From the cell containing the given text, extract its center point as [X, Y] coordinate. 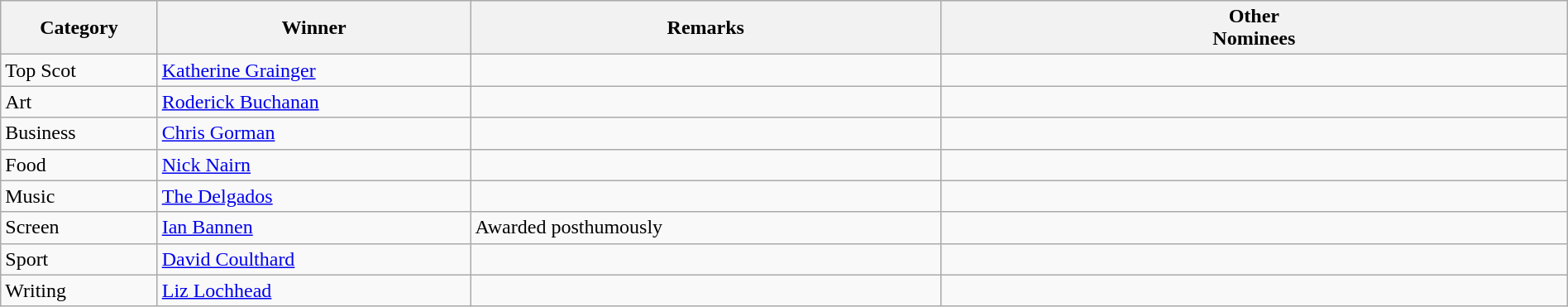
Chris Gorman [314, 133]
Art [79, 102]
Winner [314, 28]
Business [79, 133]
Nick Nairn [314, 165]
Category [79, 28]
Awarded posthumously [705, 228]
Top Scot [79, 70]
Liz Lochhead [314, 290]
Katherine Grainger [314, 70]
The Delgados [314, 196]
Remarks [705, 28]
OtherNominees [1254, 28]
Writing [79, 290]
Roderick Buchanan [314, 102]
Screen [79, 228]
Sport [79, 259]
Food [79, 165]
David Coulthard [314, 259]
Ian Bannen [314, 228]
Music [79, 196]
